Capture the cell that displays the provided text and extract its (x, y) central coordinate. 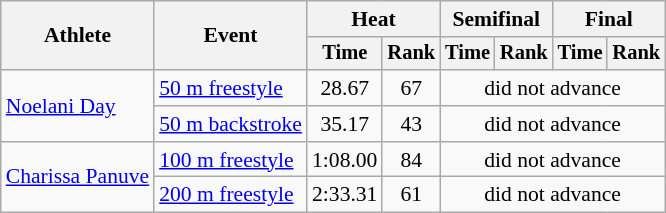
35.17 (344, 124)
2:33.31 (344, 195)
50 m freestyle (230, 88)
67 (411, 88)
Noelani Day (78, 106)
50 m backstroke (230, 124)
Heat (374, 19)
61 (411, 195)
Athlete (78, 36)
84 (411, 160)
1:08.00 (344, 160)
Final (609, 19)
28.67 (344, 88)
200 m freestyle (230, 195)
100 m freestyle (230, 160)
Charissa Panuve (78, 178)
Semifinal (496, 19)
43 (411, 124)
Event (230, 36)
